For the text-containing cell, return its midpoint in (x, y) coordinate format. 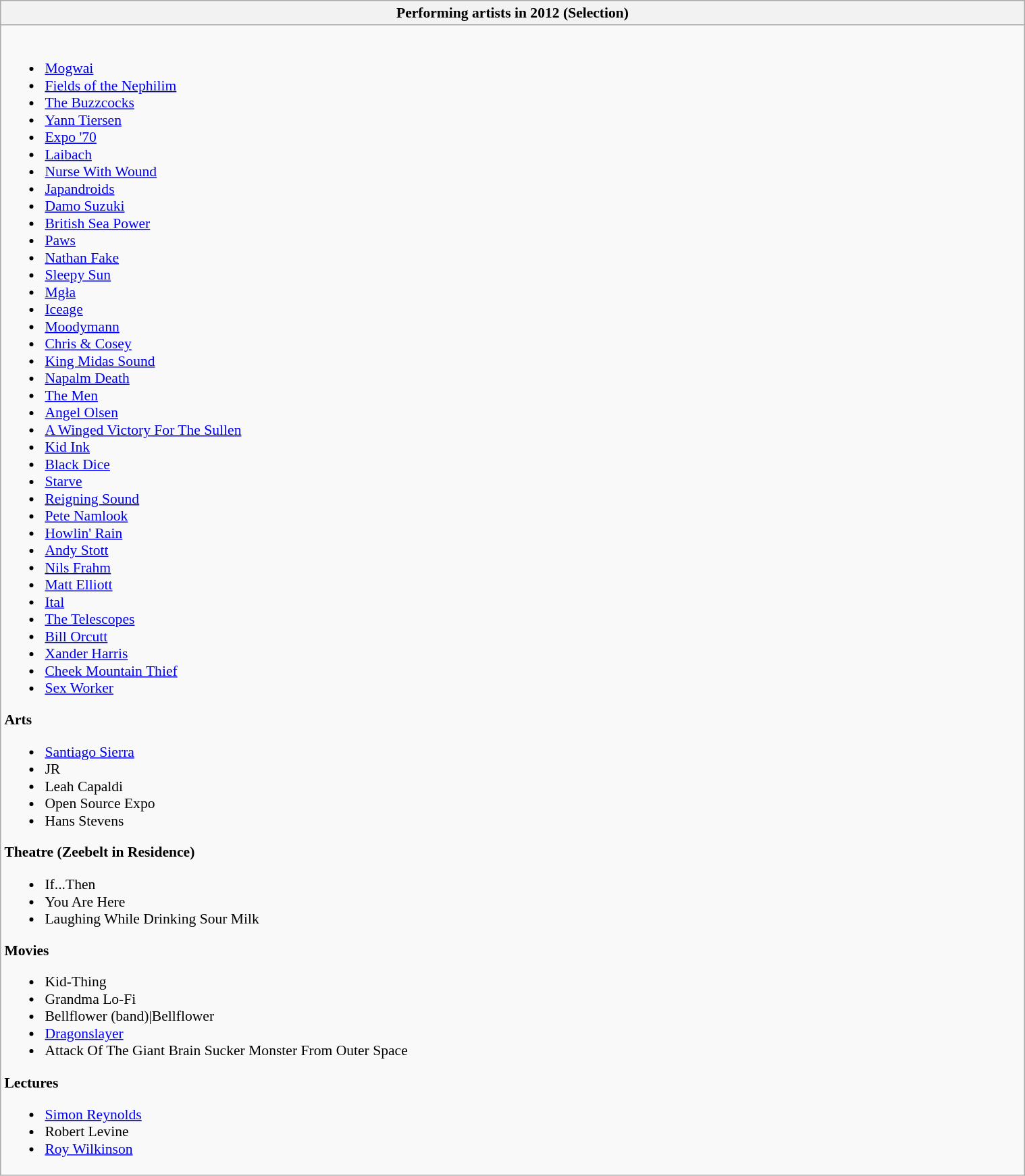
Performing artists in 2012 (Selection) (512, 13)
